Find where the given text appears and provide that cell's center as (x, y) coordinate. 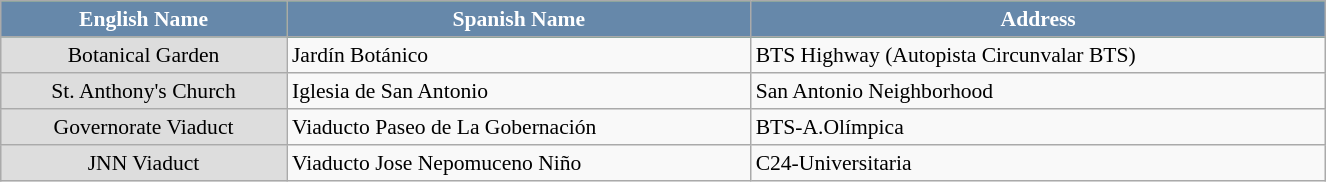
Viaducto Paseo de La Gobernación (519, 127)
Address (1038, 19)
English Name (144, 19)
Iglesia de San Antonio (519, 91)
Spanish Name (519, 19)
BTS Highway (Autopista Circunvalar BTS) (1038, 55)
San Antonio Neighborhood (1038, 91)
C24-Universitaria (1038, 163)
Governorate Viaduct (144, 127)
Botanical Garden (144, 55)
JNN Viaduct (144, 163)
Viaducto Jose Nepomuceno Niño (519, 163)
St. Anthony's Church (144, 91)
BTS-A.Olímpica (1038, 127)
Jardín Botánico (519, 55)
